Return (X, Y) of the center of cell containing provided text 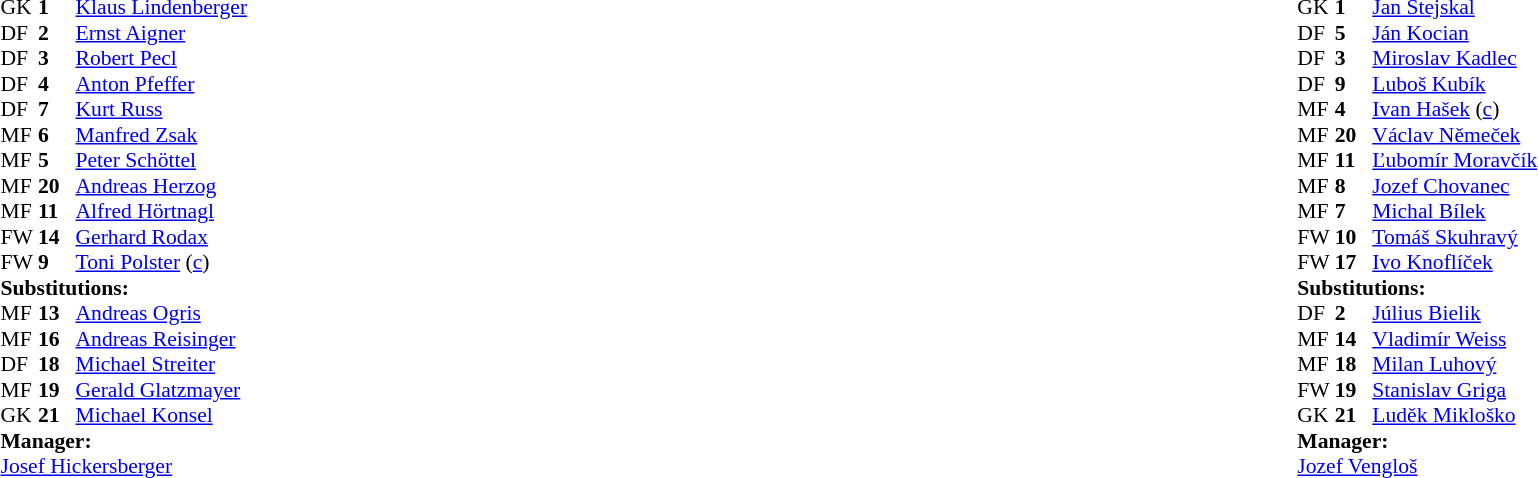
Vladimír Weiss (1454, 339)
Milan Luhový (1454, 365)
Ivo Knoflíček (1454, 263)
Anton Pfeffer (162, 84)
Robert Pecl (162, 59)
Andreas Reisinger (162, 339)
Ivan Hašek (c) (1454, 109)
Július Bielik (1454, 313)
Luděk Mikloško (1454, 415)
Peter Schöttel (162, 161)
10 (1354, 237)
Andreas Herzog (162, 186)
Kurt Russ (162, 109)
Gerhard Rodax (162, 237)
Andreas Ogris (162, 313)
16 (57, 339)
Michael Streiter (162, 365)
Manfred Zsak (162, 135)
6 (57, 135)
Václav Němeček (1454, 135)
Toni Polster (c) (162, 263)
Ernst Aigner (162, 33)
Alfred Hörtnagl (162, 211)
Ján Kocian (1454, 33)
Miroslav Kadlec (1454, 59)
Michael Konsel (162, 415)
Luboš Kubík (1454, 84)
17 (1354, 263)
Jozef Chovanec (1454, 186)
8 (1354, 186)
13 (57, 313)
Ľubomír Moravčík (1454, 161)
Gerald Glatzmayer (162, 390)
Michal Bílek (1454, 211)
Stanislav Griga (1454, 390)
Tomáš Skuhravý (1454, 237)
